Find where the given text appears and provide that cell's center as (x, y) coordinate. 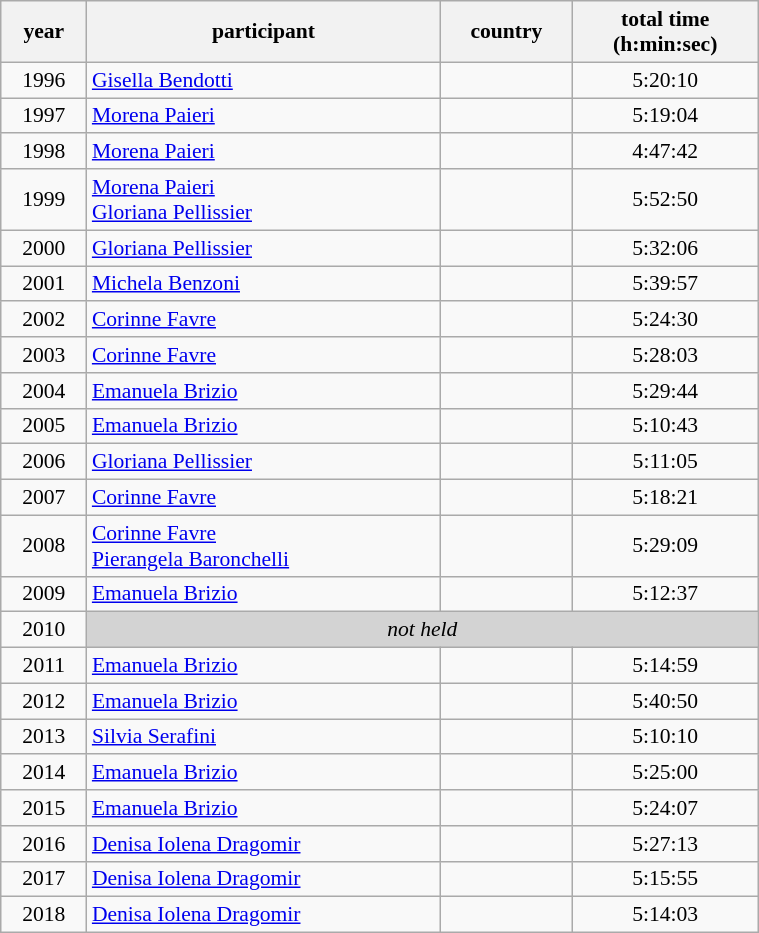
2002 (44, 320)
2011 (44, 666)
2008 (44, 546)
2007 (44, 498)
5:20:10 (666, 80)
5:29:44 (666, 391)
5:39:57 (666, 284)
Morena PaieriGloriana Pellissier (264, 200)
5:25:00 (666, 773)
2000 (44, 248)
2005 (44, 426)
not held (422, 630)
5:14:59 (666, 666)
2014 (44, 773)
5:10:10 (666, 737)
1999 (44, 200)
2015 (44, 808)
year (44, 32)
total time(h:min:sec) (666, 32)
5:40:50 (666, 701)
country (506, 32)
5:15:55 (666, 879)
5:19:04 (666, 116)
2016 (44, 844)
5:14:03 (666, 915)
2001 (44, 284)
Gisella Bendotti (264, 80)
2003 (44, 355)
5:24:07 (666, 808)
1998 (44, 152)
5:11:05 (666, 462)
5:24:30 (666, 320)
4:47:42 (666, 152)
2009 (44, 594)
5:29:09 (666, 546)
5:12:37 (666, 594)
2012 (44, 701)
5:28:03 (666, 355)
5:18:21 (666, 498)
1997 (44, 116)
5:52:50 (666, 200)
2004 (44, 391)
Michela Benzoni (264, 284)
2006 (44, 462)
Corinne FavrePierangela Baronchelli (264, 546)
Silvia Serafini (264, 737)
participant (264, 32)
5:27:13 (666, 844)
2010 (44, 630)
2013 (44, 737)
2017 (44, 879)
5:32:06 (666, 248)
5:10:43 (666, 426)
2018 (44, 915)
1996 (44, 80)
